Search for the cell housing the specified text and yield its (x, y) center coordinate. 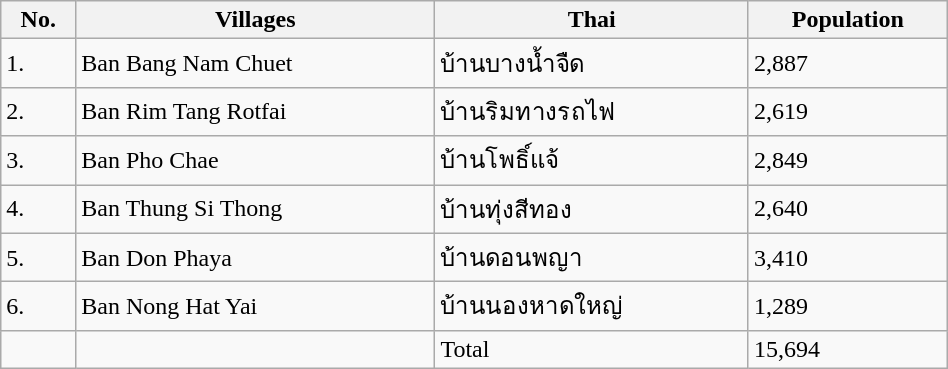
No. (38, 20)
1,289 (848, 306)
3,410 (848, 258)
บ้านริมทางรถไฟ (592, 112)
บ้านนองหาดใหญ่ (592, 306)
Ban Pho Chae (256, 160)
Ban Nong Hat Yai (256, 306)
Total (592, 349)
Ban Don Phaya (256, 258)
บ้านบางน้ำจืด (592, 64)
15,694 (848, 349)
5. (38, 258)
2,849 (848, 160)
2,887 (848, 64)
Ban Bang Nam Chuet (256, 64)
1. (38, 64)
6. (38, 306)
Population (848, 20)
2,640 (848, 208)
บ้านดอนพญา (592, 258)
บ้านโพธิ์แจ้ (592, 160)
Villages (256, 20)
Ban Thung Si Thong (256, 208)
2. (38, 112)
3. (38, 160)
Ban Rim Tang Rotfai (256, 112)
4. (38, 208)
Thai (592, 20)
2,619 (848, 112)
บ้านทุ่งสีทอง (592, 208)
